Pinpoint the cell where the given text exists, returning its (x, y) midpoint coordinate. 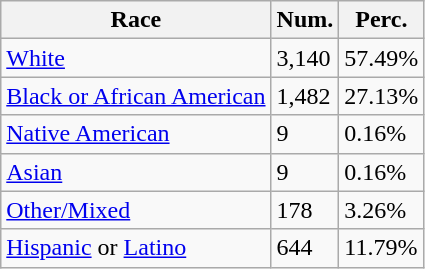
Perc. (382, 20)
Asian (136, 172)
Other/Mixed (136, 210)
White (136, 58)
Race (136, 20)
Black or African American (136, 96)
Native American (136, 134)
11.79% (382, 248)
3.26% (382, 210)
Num. (305, 20)
Hispanic or Latino (136, 248)
644 (305, 248)
178 (305, 210)
27.13% (382, 96)
57.49% (382, 58)
3,140 (305, 58)
1,482 (305, 96)
